Provide the [x, y] coordinate of the cell's center where the given text is located.  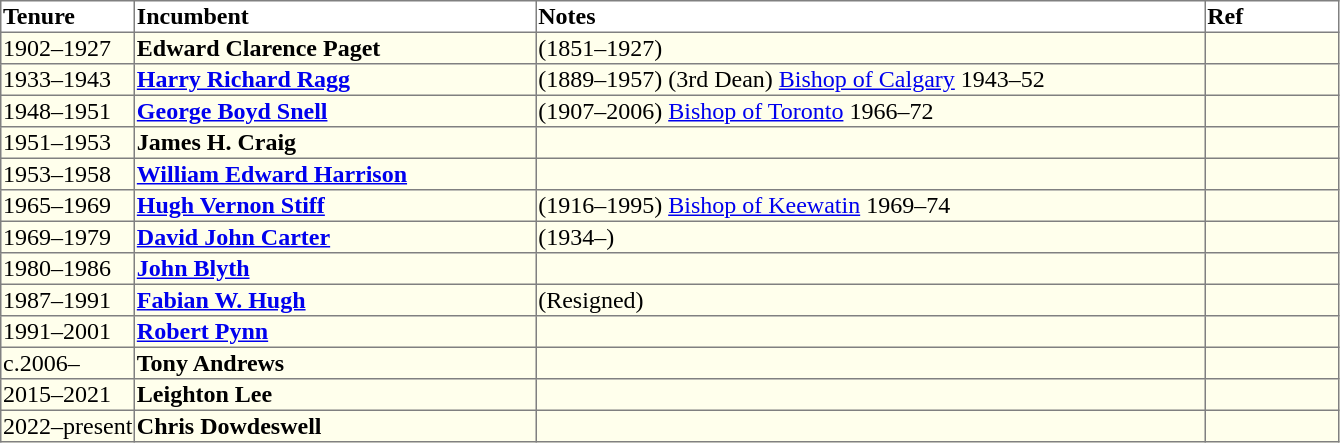
1951–1953 [68, 143]
1953–1958 [68, 174]
1948–1951 [68, 111]
David John Carter [336, 237]
1991–2001 [68, 332]
Robert Pynn [336, 332]
James H. Craig [336, 143]
(Resigned) [870, 300]
Notes [870, 17]
John Blyth [336, 269]
1980–1986 [68, 269]
(1934–) [870, 237]
1933–1943 [68, 80]
1969–1979 [68, 237]
2015–2021 [68, 395]
William Edward Harrison [336, 174]
1902–1927 [68, 48]
1987–1991 [68, 300]
Chris Dowdeswell [336, 426]
c.2006– [68, 363]
(1851–1927) [870, 48]
1965–1969 [68, 206]
Edward Clarence Paget [336, 48]
Hugh Vernon Stiff [336, 206]
Fabian W. Hugh [336, 300]
(1907–2006) Bishop of Toronto 1966–72 [870, 111]
(1916–1995) Bishop of Keewatin 1969–74 [870, 206]
2022–present [68, 426]
Leighton Lee [336, 395]
Tony Andrews [336, 363]
Harry Richard Ragg [336, 80]
George Boyd Snell [336, 111]
(1889–1957) (3rd Dean) Bishop of Calgary 1943–52 [870, 80]
Incumbent [336, 17]
Ref [1272, 17]
Tenure [68, 17]
